Search for the cell housing the specified text and yield its (x, y) center coordinate. 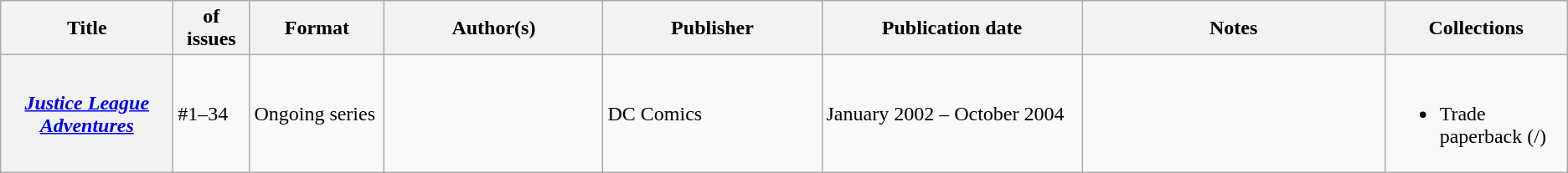
DC Comics (712, 114)
Collections (1476, 28)
Publication date (952, 28)
Author(s) (494, 28)
Notes (1233, 28)
Format (317, 28)
Trade paperback (/) (1476, 114)
January 2002 – October 2004 (952, 114)
Title (87, 28)
Publisher (712, 28)
Justice League Adventures (87, 114)
Ongoing series (317, 114)
of issues (211, 28)
#1–34 (211, 114)
